Output the [X, Y] coordinate of the center of the cell containing the given text.  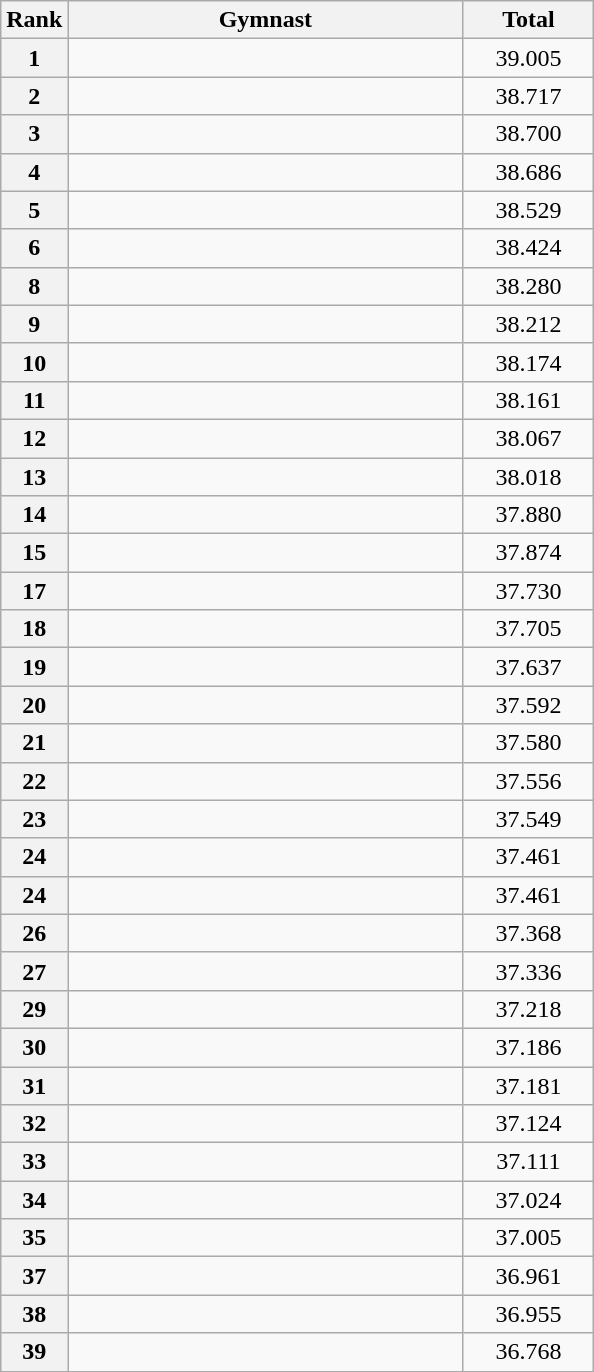
38.717 [528, 96]
37.705 [528, 629]
14 [34, 515]
8 [34, 286]
37.556 [528, 781]
23 [34, 819]
37.181 [528, 1085]
37.186 [528, 1047]
36.955 [528, 1314]
4 [34, 172]
12 [34, 438]
2 [34, 96]
37.874 [528, 553]
39 [34, 1352]
37.549 [528, 819]
37.024 [528, 1200]
32 [34, 1124]
37 [34, 1276]
38.067 [528, 438]
38 [34, 1314]
22 [34, 781]
38.700 [528, 134]
39.005 [528, 58]
37.592 [528, 705]
30 [34, 1047]
17 [34, 591]
11 [34, 400]
3 [34, 134]
33 [34, 1162]
29 [34, 1009]
38.280 [528, 286]
38.686 [528, 172]
Gymnast [266, 20]
35 [34, 1238]
37.005 [528, 1238]
36.768 [528, 1352]
38.018 [528, 477]
31 [34, 1085]
38.161 [528, 400]
1 [34, 58]
Total [528, 20]
38.174 [528, 362]
36.961 [528, 1276]
27 [34, 971]
20 [34, 705]
37.368 [528, 933]
37.218 [528, 1009]
21 [34, 743]
37.580 [528, 743]
38.529 [528, 210]
Rank [34, 20]
9 [34, 324]
6 [34, 248]
19 [34, 667]
37.637 [528, 667]
18 [34, 629]
37.111 [528, 1162]
10 [34, 362]
13 [34, 477]
15 [34, 553]
37.880 [528, 515]
37.336 [528, 971]
38.424 [528, 248]
34 [34, 1200]
37.124 [528, 1124]
37.730 [528, 591]
38.212 [528, 324]
26 [34, 933]
5 [34, 210]
